Pinpoint the cell where the given text exists, returning its [X, Y] midpoint coordinate. 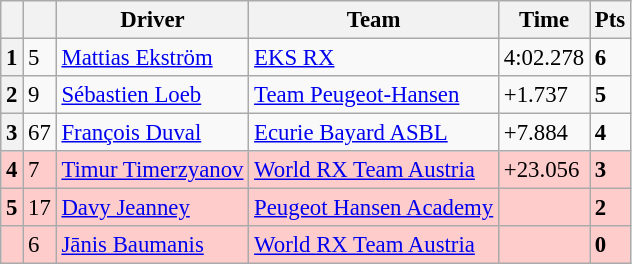
Time [544, 20]
+1.737 [544, 95]
Mattias Ekström [152, 58]
Jānis Baumanis [152, 245]
0 [610, 245]
Sébastien Loeb [152, 95]
+7.884 [544, 133]
Team [374, 20]
Davy Jeanney [152, 208]
67 [40, 133]
7 [40, 170]
EKS RX [374, 58]
Driver [152, 20]
9 [40, 95]
17 [40, 208]
Team Peugeot-Hansen [374, 95]
Ecurie Bayard ASBL [374, 133]
Pts [610, 20]
4:02.278 [544, 58]
+23.056 [544, 170]
Timur Timerzyanov [152, 170]
1 [12, 58]
François Duval [152, 133]
Peugeot Hansen Academy [374, 208]
